Output the [X, Y] coordinate of the center of the cell containing the given text.  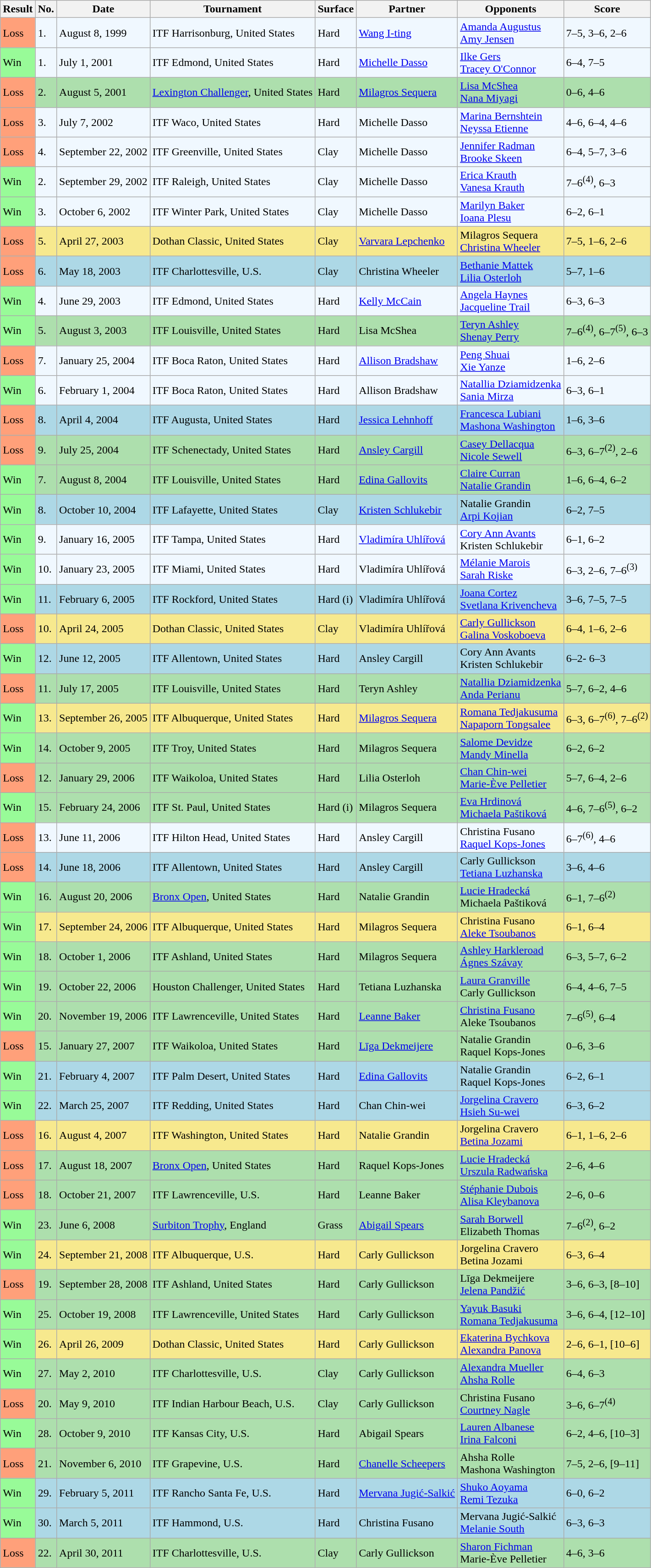
0–6, 4–6 [607, 93]
July 17, 2005 [104, 688]
Christina Wheeler [407, 271]
May 9, 2010 [104, 1404]
ITF Redding, United States [233, 1106]
2–6, 6–1, [10–6] [607, 1344]
Natallia Dziamidzenka Anda Perianu [511, 688]
Date [104, 9]
September 21, 2008 [104, 1254]
6–4, 7–5 [607, 62]
Shuko Aoyama Remi Tezuka [511, 1493]
6–2, 6–2 [607, 748]
Ekaterina Bychkova Alexandra Panova [511, 1344]
September 28, 2008 [104, 1284]
Teryn Ashley [407, 688]
ITF Grapevine, U.S. [233, 1463]
Sharon Fichman Marie-Ève Pelletier [511, 1553]
Score [607, 9]
Alexandra Mueller Ahsha Rolle [511, 1374]
ITF Miami, United States [233, 569]
0–6, 3–6 [607, 1046]
Christina Fusano Courtney Nagle [511, 1404]
April 30, 2011 [104, 1553]
October 10, 2004 [104, 509]
August 18, 2007 [104, 1165]
7–5, 3–6, 2–6 [607, 33]
6–3, 6–4 [607, 1254]
6–0, 6–2 [607, 1493]
Result [18, 9]
September 26, 2005 [104, 718]
August 3, 2003 [104, 331]
September 22, 2002 [104, 152]
Casey Dellacqua Nicole Sewell [511, 450]
6–1, 7–6(2) [607, 897]
29. [46, 1493]
28. [46, 1434]
Jorgelina Cravero Hsieh Su-wei [511, 1106]
April 26, 2009 [104, 1344]
Amanda Augustus Amy Jensen [511, 33]
Raquel Kops-Jones [407, 1165]
June 29, 2003 [104, 300]
7–6(2), 6–2 [607, 1225]
Marina Bernshtein Neyssa Etienne [511, 122]
30. [46, 1523]
August 4, 2007 [104, 1135]
February 1, 2004 [104, 390]
6–3, 5–7, 6–2 [607, 956]
January 29, 2006 [104, 778]
24. [46, 1254]
6–3, 6–1 [607, 390]
5–7, 1–6 [607, 271]
6–2, 4–6, [10–3] [607, 1434]
September 29, 2002 [104, 181]
February 5, 2011 [104, 1493]
Ahsha Rolle Mashona Washington [511, 1463]
4–6, 6–4, 4–6 [607, 122]
No. [46, 9]
ITF Raleigh, United States [233, 181]
ITF Rockford, United States [233, 599]
October 9, 2010 [104, 1434]
6–3, 6–7(6), 7–6(2) [607, 718]
Ashley Harkleroad Ágnes Szávay [511, 956]
ITF Harrisonburg, United States [233, 33]
2–6, 0–6 [607, 1195]
January 16, 2005 [104, 540]
April 4, 2004 [104, 421]
6–7(6), 4–6 [607, 837]
6–4, 4–6, 7–5 [607, 987]
3–6, 6–4, [12–10] [607, 1314]
27. [46, 1374]
June 12, 2005 [104, 659]
Līga Dekmeijere [407, 1046]
February 24, 2006 [104, 807]
April 27, 2003 [104, 241]
1–6, 6–4, 6–2 [607, 480]
October 22, 2006 [104, 987]
Yayuk Basuki Romana Tedjakusuma [511, 1314]
Kelly McCain [407, 300]
Varvara Lepchenko [407, 241]
ITF Palm Desert, United States [233, 1076]
Surbiton Trophy, England [233, 1225]
6–2- 6–3 [607, 659]
Chan Chin-wei [407, 1106]
ITF Hilton Head, United States [233, 837]
January 27, 2007 [104, 1046]
5–7, 6–4, 2–6 [607, 778]
3–6, 4–6 [607, 868]
January 25, 2004 [104, 360]
Lucie Hradecká Urszula Radwańska [511, 1165]
1–6, 3–6 [607, 421]
Francesca Lubiani Mashona Washington [511, 421]
Carly Gullickson Tetiana Luzhanska [511, 868]
Milagros Sequera Christina Wheeler [511, 241]
Opponents [511, 9]
Wang I-ting [407, 33]
June 11, 2006 [104, 837]
6–4, 6–3 [607, 1374]
3–6, 6–7(4) [607, 1404]
Angela Haynes Jacqueline Trail [511, 300]
ITF Greenville, United States [233, 152]
2–6, 4–6 [607, 1165]
Mervana Jugić-Salkić Melanie South [511, 1523]
July 25, 2004 [104, 450]
Lilia Osterloh [407, 778]
October 21, 2007 [104, 1195]
Grass [336, 1225]
October 1, 2006 [104, 956]
ITF Hammond, U.S. [233, 1523]
ITF Rancho Santa Fe, U.S. [233, 1493]
7–6(4), 6–3 [607, 181]
March 25, 2007 [104, 1106]
ITF Schenectady, United States [233, 450]
ITF Kansas City, U.S. [233, 1434]
November 19, 2006 [104, 1016]
ITF Waco, United States [233, 122]
Ilke Gers Tracey O'Connor [511, 62]
Tournament [233, 9]
Teryn Ashley Shenay Perry [511, 331]
February 4, 2007 [104, 1076]
4–6, 3–6 [607, 1553]
Stéphanie Dubois Alisa Kleybanova [511, 1195]
August 5, 2001 [104, 93]
ITF Augusta, United States [233, 421]
October 6, 2002 [104, 212]
Carly Gullickson Galina Voskoboeva [511, 628]
Natallia Dziamidzenka Sania Mirza [511, 390]
ITF Indian Harbour Beach, U.S. [233, 1404]
Tetiana Luzhanska [407, 987]
Kristen Schlukebir [407, 509]
Mervana Jugić-Salkić [407, 1493]
May 2, 2010 [104, 1374]
Jessica Lehnhoff [407, 421]
ITF Winter Park, United States [233, 212]
Laura Granville Carly Gullickson [511, 987]
ITF Tampa, United States [233, 540]
ITF Washington, United States [233, 1135]
25. [46, 1314]
July 7, 2002 [104, 122]
Eva Hrdinová Michaela Paštiková [511, 807]
ITF Troy, United States [233, 748]
Partner [407, 9]
October 9, 2005 [104, 748]
April 24, 2005 [104, 628]
February 6, 2005 [104, 599]
1–6, 2–6 [607, 360]
Christina Fusano [407, 1523]
May 18, 2003 [104, 271]
3–6, 7–5, 7–5 [607, 599]
ITF St. Paul, United States [233, 807]
6–3, 6–2 [607, 1106]
ITF Albuquerque, U.S. [233, 1254]
Bethanie Mattek Lilia Osterloh [511, 271]
26. [46, 1344]
January 23, 2005 [104, 569]
Claire Curran Natalie Grandin [511, 480]
Chan Chin-wei Marie-Ève Pelletier [511, 778]
Lucie Hradecká Michaela Paštiková [511, 897]
Natalie Grandin Arpi Kojian [511, 509]
Christina Fusano Raquel Kops-Jones [511, 837]
October 19, 2008 [104, 1314]
6–4, 1–6, 2–6 [607, 628]
August 8, 2004 [104, 480]
Lauren Albanese Irina Falconi [511, 1434]
Salome Devidze Mandy Minella [511, 748]
7–5, 2–6, [9–11] [607, 1463]
Erica Krauth Vanesa Krauth [511, 181]
23. [46, 1225]
6–1, 6–4 [607, 927]
6–1, 6–2 [607, 540]
Sarah Borwell Elizabeth Thomas [511, 1225]
Romana Tedjakusuma Napaporn Tongsalee [511, 718]
August 8, 1999 [104, 33]
Lexington Challenger, United States [233, 93]
November 6, 2010 [104, 1463]
Houston Challenger, United States [233, 987]
Joana Cortez Svetlana Krivencheva [511, 599]
6–2, 7–5 [607, 509]
4–6, 7–6(5), 6–2 [607, 807]
March 5, 2011 [104, 1523]
6–4, 5–7, 3–6 [607, 152]
3–6, 6–3, [8–10] [607, 1284]
5–7, 6–2, 4–6 [607, 688]
June 18, 2006 [104, 868]
7–6(4), 6–7(5), 6–3 [607, 331]
September 24, 2006 [104, 927]
Līga Dekmeijere Jelena Pandžić [511, 1284]
August 20, 2006 [104, 897]
7–5, 1–6, 2–6 [607, 241]
Marilyn Baker Ioana Plesu [511, 212]
6–1, 1–6, 2–6 [607, 1135]
Chanelle Scheepers [407, 1463]
6–3, 6–7(2), 2–6 [607, 450]
ITF Lawrenceville, U.S. [233, 1195]
Jennifer Radman Brooke Skeen [511, 152]
July 1, 2001 [104, 62]
7–6(5), 6–4 [607, 1016]
6–3, 2–6, 7–6(3) [607, 569]
ITF Lafayette, United States [233, 509]
Mélanie Marois Sarah Riske [511, 569]
Surface [336, 9]
Lisa McShea Nana Miyagi [511, 93]
Peng Shuai Xie Yanze [511, 360]
June 6, 2008 [104, 1225]
Lisa McShea [407, 331]
